Output the (x, y) coordinate of the center of the cell containing the given text.  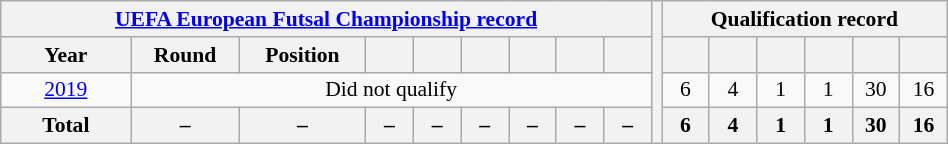
Qualification record (805, 19)
Round (185, 55)
UEFA European Futsal Championship record (326, 19)
Total (66, 126)
Position (302, 55)
Did not qualify (391, 90)
Year (66, 55)
2019 (66, 90)
